Return the (x, y) coordinate for the center point of the cell that contains the specified text.  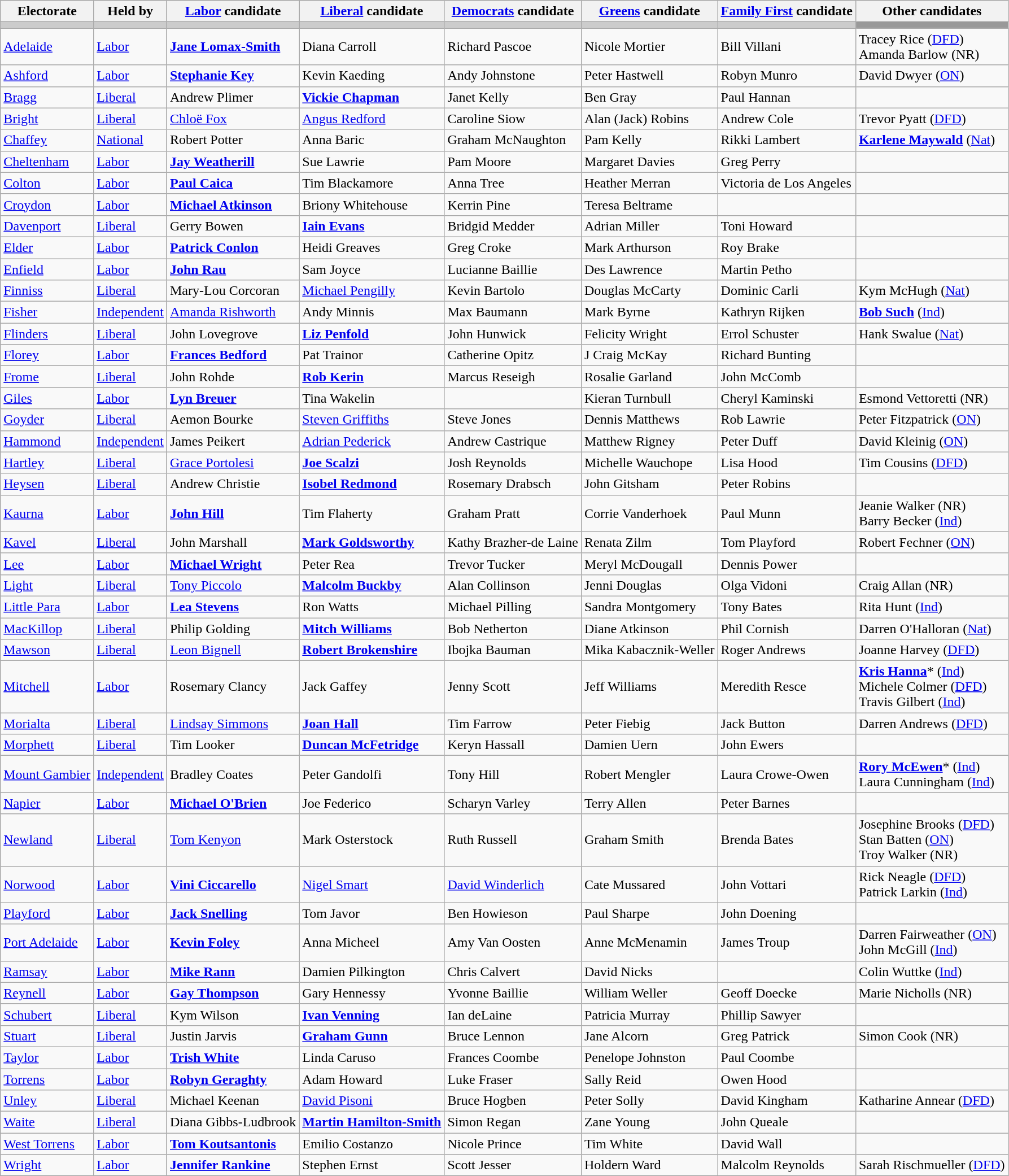
Pat Trainor (372, 355)
Mary-Lou Corcoran (233, 291)
Leon Bignell (233, 650)
Ron Watts (372, 607)
Stephen Ernst (372, 1165)
Mawson (47, 650)
Greens candidate (649, 11)
Anna Tree (513, 183)
Corrie Vanderhoek (649, 513)
Patricia Murray (649, 1014)
Roger Andrews (787, 650)
Mika Kabacznik-Weller (649, 650)
Wright (47, 1165)
Teresa Beltrame (649, 204)
Mark Osterstock (372, 840)
Robert Potter (233, 140)
Pam Moore (513, 162)
Tina Wakelin (372, 398)
Lisa Hood (787, 463)
Mike Rann (233, 972)
Andrew Cole (787, 119)
Mark Arthurson (649, 247)
Heather Merran (649, 183)
James Peikert (233, 441)
Ashford (47, 76)
Kieran Turnbull (649, 398)
Paul Caica (233, 183)
Jeff Williams (649, 687)
Tim White (649, 1144)
John Rohde (233, 377)
Ben Gray (649, 97)
Robert Fechner (ON) (932, 542)
Andrew Christie (233, 484)
Owen Hood (787, 1079)
Diana Carroll (372, 46)
Ian deLaine (513, 1014)
David Dwyer (ON) (932, 76)
Rosemary Clancy (233, 687)
Kris Hanna* (Ind) Michele Colmer (DFD) Travis Gilbert (Ind) (932, 687)
Jenni Douglas (649, 585)
Frome (47, 377)
Paul Munn (787, 513)
Rita Hunt (Ind) (932, 607)
Trevor Pyatt (DFD) (932, 119)
MacKillop (47, 629)
Chloë Fox (233, 119)
Nicole Mortier (649, 46)
Jane Alcorn (649, 1036)
John Hunwick (513, 334)
Liberal candidate (372, 11)
Errol Schuster (787, 334)
Labor candidate (233, 11)
John Doening (787, 913)
Dennis Matthews (649, 420)
Lee (47, 564)
Tracey Rice (DFD) Amanda Barlow (NR) (932, 46)
Colton (47, 183)
Anna Baric (372, 140)
Greg Croke (513, 247)
Anna Micheel (372, 942)
Olga Vidoni (787, 585)
John Gitsham (649, 484)
Kevin Bartolo (513, 291)
Duncan McFetridge (372, 745)
Bright (47, 119)
David Kleinig (ON) (932, 441)
Michael Pilling (513, 607)
Luke Fraser (513, 1079)
Florey (47, 355)
Peter Gandolfi (372, 774)
Toni Howard (787, 226)
Simon Regan (513, 1122)
David Kingham (787, 1101)
John Ewers (787, 745)
Frances Coombe (513, 1057)
Bruce Hogben (513, 1101)
Gary Hennessy (372, 993)
Tom Javor (372, 913)
Marie Nicholls (NR) (932, 993)
Rick Neagle (DFD) Patrick Larkin (Ind) (932, 885)
Terry Allen (649, 803)
Liz Penfold (372, 334)
Electorate (47, 11)
Bill Villani (787, 46)
Greg Patrick (787, 1036)
Tom Playford (787, 542)
Mitchell (47, 687)
Jeanie Walker (NR) Barry Becker (Ind) (932, 513)
Martin Hamilton-Smith (372, 1122)
Morialta (47, 724)
Taylor (47, 1057)
Dennis Power (787, 564)
Jack Snelling (233, 913)
Rory McEwen* (Ind) Laura Cunningham (Ind) (932, 774)
Roy Brake (787, 247)
Dominic Carli (787, 291)
Josephine Brooks (DFD) Stan Batten (ON) Troy Walker (NR) (932, 840)
Diana Gibbs-Ludbrook (233, 1122)
Kym McHugh (Nat) (932, 291)
Trish White (233, 1057)
Napier (47, 803)
Mount Gambier (47, 774)
Aemon Bourke (233, 420)
Light (47, 585)
Simon Cook (NR) (932, 1036)
J Craig McKay (649, 355)
Vini Ciccarello (233, 885)
Kavel (47, 542)
Angus Redford (372, 119)
Trevor Tucker (513, 564)
Steven Griffiths (372, 420)
Grace Portolesi (233, 463)
Amanda Rishworth (233, 312)
Linda Caruso (372, 1057)
Andy Johnstone (513, 76)
Adam Howard (372, 1079)
Frances Bedford (233, 355)
Steve Jones (513, 420)
Sarah Rischmueller (DFD) (932, 1165)
Newland (47, 840)
Tim Flaherty (372, 513)
Rosalie Garland (649, 377)
Bradley Coates (233, 774)
Penelope Johnston (649, 1057)
Geoff Doecke (787, 993)
Isobel Redmond (372, 484)
Robert Brokenshire (372, 650)
Tom Kenyon (233, 840)
John Rau (233, 269)
Robyn Geraghty (233, 1079)
John Marshall (233, 542)
Lindsay Simmons (233, 724)
Bob Such (Ind) (932, 312)
Tony Piccolo (233, 585)
Jay Weatherill (233, 162)
Darren O'Halloran (Nat) (932, 629)
Michael Atkinson (233, 204)
Sally Reid (649, 1079)
Graham McNaughton (513, 140)
Cate Mussared (649, 885)
Michael Keenan (233, 1101)
Holdern Ward (649, 1165)
Robert Mengler (649, 774)
Cheryl Kaminski (787, 398)
Rosemary Drabsch (513, 484)
Max Baumann (513, 312)
Pam Kelly (649, 140)
John Queale (787, 1122)
Josh Reynolds (513, 463)
Davenport (47, 226)
Ivan Venning (372, 1014)
Kerrin Pine (513, 204)
Kevin Foley (233, 942)
Playford (47, 913)
Unley (47, 1101)
David Nicks (649, 972)
Chaffey (47, 140)
Joe Scalzi (372, 463)
Jack Button (787, 724)
Lyn Breuer (233, 398)
Peter Fiebig (649, 724)
Lucianne Baillie (513, 269)
Norwood (47, 885)
Mitch Williams (372, 629)
Phillip Sawyer (787, 1014)
John McComb (787, 377)
Richard Bunting (787, 355)
Graham Pratt (513, 513)
Rob Kerin (372, 377)
Peter Hastwell (649, 76)
Kaurna (47, 513)
Damien Uern (649, 745)
West Torrens (47, 1144)
Greg Perry (787, 162)
Tim Farrow (513, 724)
Malcolm Reynolds (787, 1165)
John Lovegrove (233, 334)
Martin Petho (787, 269)
Tony Bates (787, 607)
Enfield (47, 269)
Chris Calvert (513, 972)
Kym Wilson (233, 1014)
Caroline Siow (513, 119)
Held by (130, 11)
Meredith Resce (787, 687)
Tim Blackamore (372, 183)
Nicole Prince (513, 1144)
Damien Pilkington (372, 972)
Karlene Maywald (Nat) (932, 140)
David Pisoni (372, 1101)
Waite (47, 1122)
James Troup (787, 942)
Keryn Hassall (513, 745)
Janet Kelly (513, 97)
Family First candidate (787, 11)
Peter Fitzpatrick (ON) (932, 420)
Sue Lawrie (372, 162)
Andy Minnis (372, 312)
Malcolm Buckby (372, 585)
Hammond (47, 441)
Sandra Montgomery (649, 607)
Michael O'Brien (233, 803)
Craig Allan (NR) (932, 585)
Joanne Harvey (DFD) (932, 650)
Adrian Pederick (372, 441)
Joan Hall (372, 724)
Schubert (47, 1014)
Finniss (47, 291)
Other candidates (932, 11)
Paul Coombe (787, 1057)
Iain Evans (372, 226)
Lea Stevens (233, 607)
Kathryn Rijken (787, 312)
Brenda Bates (787, 840)
Briony Whitehouse (372, 204)
Elder (47, 247)
Zane Young (649, 1122)
Amy Van Oosten (513, 942)
Matthew Rigney (649, 441)
Scharyn Varley (513, 803)
Ben Howieson (513, 913)
Ibojka Bauman (513, 650)
Nigel Smart (372, 885)
Vickie Chapman (372, 97)
Gerry Bowen (233, 226)
Douglas McCarty (649, 291)
Bob Netherton (513, 629)
Rikki Lambert (787, 140)
Gay Thompson (233, 993)
Morphett (47, 745)
Stuart (47, 1036)
Katharine Annear (DFD) (932, 1101)
Anne McMenamin (649, 942)
Heidi Greaves (372, 247)
Cheltenham (47, 162)
Croydon (47, 204)
Justin Jarvis (233, 1036)
Jenny Scott (513, 687)
David Winderlich (513, 885)
National (130, 140)
Sam Joyce (372, 269)
Philip Golding (233, 629)
Joe Federico (372, 803)
Bruce Lennon (513, 1036)
Paul Hannan (787, 97)
Laura Crowe-Owen (787, 774)
William Weller (649, 993)
Yvonne Baillie (513, 993)
Graham Gunn (372, 1036)
Reynell (47, 993)
Victoria de Los Angeles (787, 183)
Ruth Russell (513, 840)
Michelle Wauchope (649, 463)
Little Para (47, 607)
Fisher (47, 312)
Michael Pengilly (372, 291)
Adrian Miller (649, 226)
Andrew Castrique (513, 441)
Darren Andrews (DFD) (932, 724)
Democrats candidate (513, 11)
Giles (47, 398)
Tony Hill (513, 774)
Peter Solly (649, 1101)
David Wall (787, 1144)
Marcus Reseigh (513, 377)
Colin Wuttke (Ind) (932, 972)
Patrick Conlon (233, 247)
Goyder (47, 420)
Adelaide (47, 46)
Paul Sharpe (649, 913)
Graham Smith (649, 840)
Esmond Vettoretti (NR) (932, 398)
Diane Atkinson (649, 629)
Rob Lawrie (787, 420)
Renata Zilm (649, 542)
Richard Pascoe (513, 46)
Andrew Plimer (233, 97)
Peter Rea (372, 564)
Felicity Wright (649, 334)
Tom Koutsantonis (233, 1144)
Mark Byrne (649, 312)
Mark Goldsworthy (372, 542)
Phil Cornish (787, 629)
Tim Cousins (DFD) (932, 463)
Peter Duff (787, 441)
John Vottari (787, 885)
Bragg (47, 97)
Michael Wright (233, 564)
Alan (Jack) Robins (649, 119)
Ramsay (47, 972)
Peter Barnes (787, 803)
Kevin Kaeding (372, 76)
Margaret Davies (649, 162)
John Hill (233, 513)
Port Adelaide (47, 942)
Jane Lomax-Smith (233, 46)
Hartley (47, 463)
Flinders (47, 334)
Peter Robins (787, 484)
Emilio Costanzo (372, 1144)
Meryl McDougall (649, 564)
Robyn Munro (787, 76)
Jack Gaffey (372, 687)
Torrens (47, 1079)
Jennifer Rankine (233, 1165)
Heysen (47, 484)
Tim Looker (233, 745)
Bridgid Medder (513, 226)
Scott Jesser (513, 1165)
Stephanie Key (233, 76)
Darren Fairweather (ON) John McGill (Ind) (932, 942)
Des Lawrence (649, 269)
Catherine Opitz (513, 355)
Alan Collinson (513, 585)
Kathy Brazher-de Laine (513, 542)
Hank Swalue (Nat) (932, 334)
